Identify which cell holds the provided text, then report its (x, y) central coordinate. 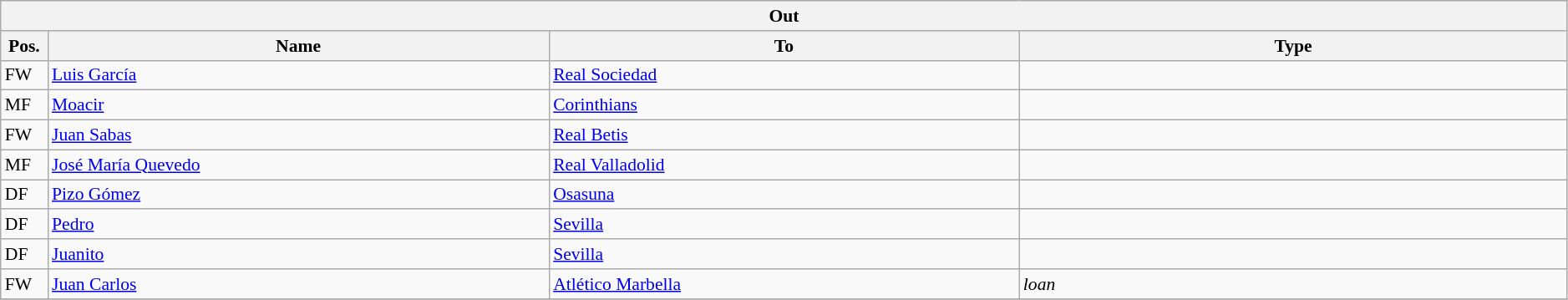
Moacir (298, 105)
Osasuna (784, 195)
Real Betis (784, 135)
Type (1293, 46)
Luis García (298, 75)
Pizo Gómez (298, 195)
Real Sociedad (784, 75)
loan (1293, 284)
Juan Carlos (298, 284)
Juan Sabas (298, 135)
Name (298, 46)
Pos. (24, 46)
José María Quevedo (298, 165)
Atlético Marbella (784, 284)
To (784, 46)
Juanito (298, 254)
Pedro (298, 225)
Out (784, 16)
Real Valladolid (784, 165)
Corinthians (784, 105)
